Output the (X, Y) coordinate of the center of the cell containing the given text.  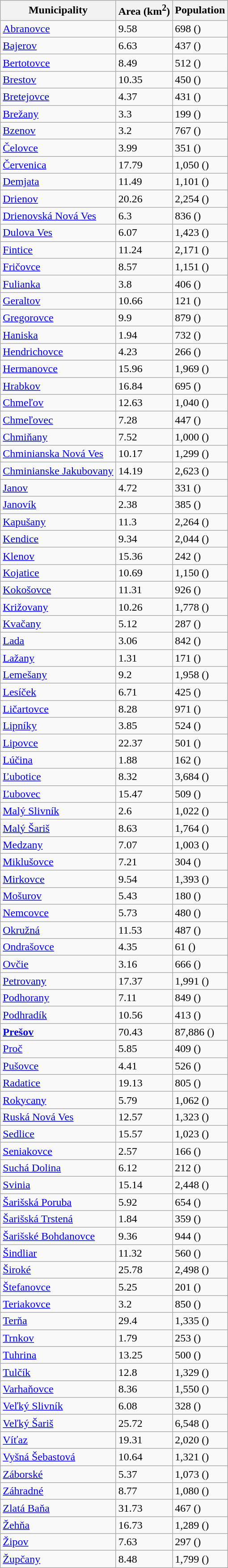
Nemcovce (58, 913)
413 () (200, 1015)
15.57 (144, 1134)
879 () (200, 318)
560 () (200, 1253)
Bertotovce (58, 63)
Medzany (58, 845)
6.63 (144, 46)
10.17 (144, 454)
Žipov (58, 1542)
480 () (200, 913)
9.9 (144, 318)
Žehňa (58, 1525)
2.57 (144, 1151)
25.72 (144, 1423)
1,969 () (200, 369)
166 () (200, 1151)
698 () (200, 29)
328 () (200, 1406)
1,423 () (200, 233)
9.2 (144, 675)
Demjata (58, 182)
Malý Šariš (58, 828)
3.06 (144, 641)
1,150 () (200, 573)
12.63 (144, 403)
500 () (200, 1355)
Janov (58, 488)
805 () (200, 1083)
1,329 () (200, 1372)
467 () (200, 1508)
22.37 (144, 743)
Lipovce (58, 743)
1,101 () (200, 182)
8.57 (144, 267)
19.13 (144, 1083)
Population (200, 11)
2.6 (144, 811)
1,062 () (200, 1100)
5.92 (144, 1202)
1.94 (144, 335)
15.36 (144, 556)
Kendice (58, 539)
406 () (200, 284)
2,498 () (200, 1270)
Šarišské Bohdanovce (58, 1236)
11.53 (144, 930)
Fulianka (58, 284)
1,040 () (200, 403)
4.23 (144, 352)
11.49 (144, 182)
7.63 (144, 1542)
10.26 (144, 607)
70.43 (144, 1032)
351 () (200, 148)
Fintice (58, 250)
3.99 (144, 148)
Hendrichovce (58, 352)
Kapušany (58, 522)
16.84 (144, 386)
331 () (200, 488)
Malý Slivník (58, 811)
121 () (200, 301)
Brestov (58, 80)
Veľký Šariš (58, 1423)
767 () (200, 131)
Hermanovce (58, 369)
15.47 (144, 794)
13.25 (144, 1355)
359 () (200, 1219)
695 () (200, 386)
11.32 (144, 1253)
Zlatá Baňa (58, 1508)
Sedlice (58, 1134)
501 () (200, 743)
9.58 (144, 29)
212 () (200, 1168)
1,335 () (200, 1321)
654 () (200, 1202)
Šarišská Poruba (58, 1202)
5.79 (144, 1100)
Trnkov (58, 1338)
Kvačany (58, 624)
Gregorovce (58, 318)
2,020 () (200, 1440)
Chmeľov (58, 403)
8.49 (144, 63)
1,991 () (200, 981)
Podhorany (58, 998)
Svinia (58, 1185)
Abranovce (58, 29)
1,393 () (200, 879)
11.24 (144, 250)
11.31 (144, 590)
Kojatice (58, 573)
1.31 (144, 658)
Hrabkov (58, 386)
266 () (200, 352)
842 () (200, 641)
Varhaňovce (58, 1389)
1,289 () (200, 1525)
437 () (200, 46)
29.4 (144, 1321)
Ovčie (58, 964)
304 () (200, 862)
Janovík (58, 505)
431 () (200, 97)
Bajerov (58, 46)
1,022 () (200, 811)
487 () (200, 930)
Župčany (58, 1559)
Lažany (58, 658)
Miklušovce (58, 862)
87,886 () (200, 1032)
2,044 () (200, 539)
Proč (58, 1049)
8.48 (144, 1559)
14.19 (144, 471)
6.07 (144, 233)
Široké (58, 1270)
1,321 () (200, 1457)
Drienovská Nová Ves (58, 216)
944 () (200, 1236)
Šindliar (58, 1253)
1,023 () (200, 1134)
Tulčík (58, 1372)
3.3 (144, 114)
836 () (200, 216)
Area (km2) (144, 11)
Pušovce (58, 1066)
1,764 () (200, 828)
2.38 (144, 505)
5.12 (144, 624)
385 () (200, 505)
6.12 (144, 1168)
Lesíček (58, 692)
Suchá Dolina (58, 1168)
Okružná (58, 930)
Chminianske Jakubovany (58, 471)
8.36 (144, 1389)
526 () (200, 1066)
10.56 (144, 1015)
5.73 (144, 913)
Ľubovec (58, 794)
Prešov (58, 1032)
524 () (200, 726)
8.77 (144, 1491)
Záborské (58, 1474)
12.8 (144, 1372)
171 () (200, 658)
Klenov (58, 556)
1,073 () (200, 1474)
1,323 () (200, 1117)
8.63 (144, 828)
1,550 () (200, 1389)
61 () (200, 947)
Lemešany (58, 675)
1,003 () (200, 845)
3,684 () (200, 777)
4.35 (144, 947)
Vyšná Šebastová (58, 1457)
Brežany (58, 114)
Červenica (58, 165)
Chminianska Nová Ves (58, 454)
Šarišská Trstená (58, 1219)
15.14 (144, 1185)
5.25 (144, 1287)
Municipality (58, 11)
Ličartovce (58, 709)
Drienov (58, 199)
253 () (200, 1338)
6.08 (144, 1406)
297 () (200, 1542)
162 () (200, 760)
12.57 (144, 1117)
16.73 (144, 1525)
3.85 (144, 726)
7.11 (144, 998)
926 () (200, 590)
Petrovany (58, 981)
Teriakovce (58, 1304)
Terňa (58, 1321)
Mošurov (58, 896)
9.34 (144, 539)
1,080 () (200, 1491)
7.21 (144, 862)
Bzenov (58, 131)
17.79 (144, 165)
509 () (200, 794)
199 () (200, 114)
4.37 (144, 97)
Chmiňany (58, 437)
7.28 (144, 420)
Podhradík (58, 1015)
1,958 () (200, 675)
Fričovce (58, 267)
849 () (200, 998)
7.07 (144, 845)
Bretejovce (58, 97)
Rokycany (58, 1100)
Lada (58, 641)
2,448 () (200, 1185)
15.96 (144, 369)
512 () (200, 63)
4.72 (144, 488)
11.3 (144, 522)
2,254 () (200, 199)
2,264 () (200, 522)
25.78 (144, 1270)
6.3 (144, 216)
6.71 (144, 692)
Víťaz (58, 1440)
850 () (200, 1304)
Záhradné (58, 1491)
8.32 (144, 777)
4.41 (144, 1066)
Tuhrina (58, 1355)
450 () (200, 80)
10.69 (144, 573)
666 () (200, 964)
7.52 (144, 437)
732 () (200, 335)
1,778 () (200, 607)
Ondrašovce (58, 947)
Križovany (58, 607)
9.36 (144, 1236)
5.43 (144, 896)
17.37 (144, 981)
287 () (200, 624)
10.66 (144, 301)
1,050 () (200, 165)
409 () (200, 1049)
180 () (200, 896)
Štefanovce (58, 1287)
Chmeľovec (58, 420)
20.26 (144, 199)
3.8 (144, 284)
242 () (200, 556)
9.54 (144, 879)
31.73 (144, 1508)
1.88 (144, 760)
Lipníky (58, 726)
2,623 () (200, 471)
971 () (200, 709)
6,548 () (200, 1423)
1.79 (144, 1338)
1,000 () (200, 437)
Seniakovce (58, 1151)
19.31 (144, 1440)
Ľubotice (58, 777)
Čelovce (58, 148)
5.85 (144, 1049)
Ruská Nová Ves (58, 1117)
5.37 (144, 1474)
201 () (200, 1287)
Lúčina (58, 760)
Dulova Ves (58, 233)
3.16 (144, 964)
1,151 () (200, 267)
2,171 () (200, 250)
Mirkovce (58, 879)
10.64 (144, 1457)
Radatice (58, 1083)
10.35 (144, 80)
Veľký Slivník (58, 1406)
1,299 () (200, 454)
8.28 (144, 709)
1.84 (144, 1219)
1,799 () (200, 1559)
Kokošovce (58, 590)
425 () (200, 692)
Geraltov (58, 301)
447 () (200, 420)
Haniska (58, 335)
